Pinpoint the cell where the given text exists, returning its [x, y] midpoint coordinate. 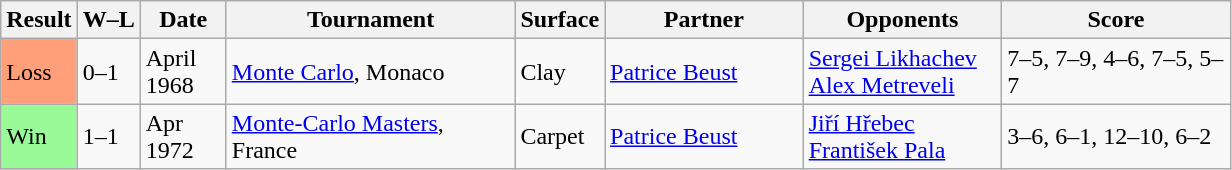
1–1 [108, 136]
Result [39, 20]
Loss [39, 72]
W–L [108, 20]
Date [183, 20]
Win [39, 136]
Clay [560, 72]
Partner [704, 20]
Jiří Hřebec František Pala [902, 136]
Score [1116, 20]
Opponents [902, 20]
Carpet [560, 136]
3–6, 6–1, 12–10, 6–2 [1116, 136]
April 1968 [183, 72]
Sergei Likhachev Alex Metreveli [902, 72]
0–1 [108, 72]
Tournament [370, 20]
Surface [560, 20]
Monte Carlo, Monaco [370, 72]
7–5, 7–9, 4–6, 7–5, 5–7 [1116, 72]
Apr 1972 [183, 136]
Monte-Carlo Masters, France [370, 136]
